Search for the cell housing the specified text and yield its [X, Y] center coordinate. 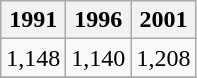
1,148 [34, 58]
1996 [98, 20]
2001 [164, 20]
1,140 [98, 58]
1,208 [164, 58]
1991 [34, 20]
